Output the [X, Y] coordinate of the center of the cell containing the given text.  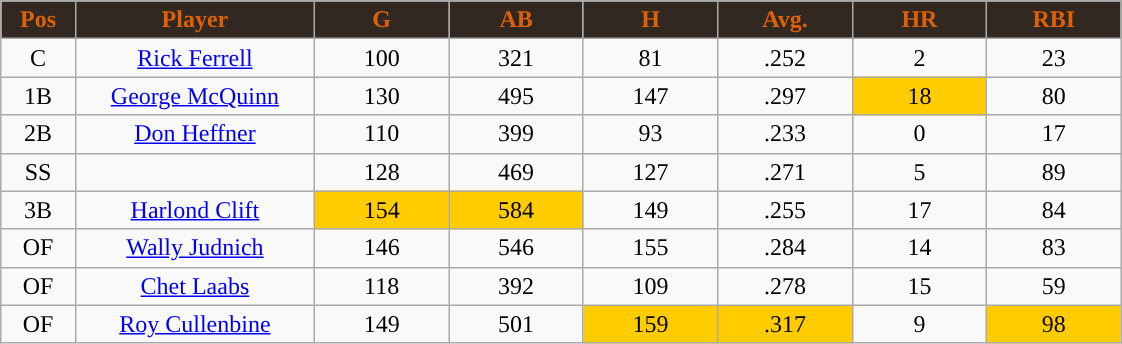
109 [650, 286]
Wally Judnich [194, 248]
93 [650, 134]
.271 [785, 172]
Roy Cullenbine [194, 324]
100 [381, 58]
495 [516, 96]
14 [919, 248]
128 [381, 172]
Player [194, 20]
Don Heffner [194, 134]
3B [38, 210]
501 [516, 324]
George McQuinn [194, 96]
83 [1054, 248]
.252 [785, 58]
399 [516, 134]
321 [516, 58]
2B [38, 134]
C [38, 58]
154 [381, 210]
Chet Laabs [194, 286]
Pos [38, 20]
146 [381, 248]
469 [516, 172]
130 [381, 96]
2 [919, 58]
SS [38, 172]
HR [919, 20]
0 [919, 134]
Avg. [785, 20]
98 [1054, 324]
9 [919, 324]
81 [650, 58]
1B [38, 96]
H [650, 20]
.317 [785, 324]
80 [1054, 96]
110 [381, 134]
118 [381, 286]
59 [1054, 286]
.233 [785, 134]
546 [516, 248]
15 [919, 286]
84 [1054, 210]
Rick Ferrell [194, 58]
5 [919, 172]
.255 [785, 210]
AB [516, 20]
159 [650, 324]
584 [516, 210]
155 [650, 248]
RBI [1054, 20]
127 [650, 172]
.284 [785, 248]
23 [1054, 58]
392 [516, 286]
Harlond Clift [194, 210]
89 [1054, 172]
18 [919, 96]
.297 [785, 96]
147 [650, 96]
.278 [785, 286]
G [381, 20]
